Capture the cell that displays the provided text and extract its [x, y] central coordinate. 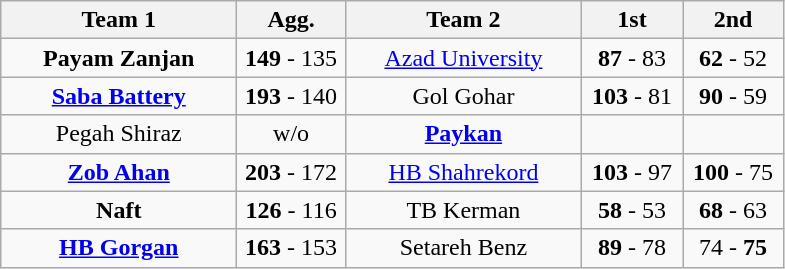
2nd [732, 20]
TB Kerman [463, 210]
w/o [292, 134]
163 - 153 [292, 248]
Zob Ahan [119, 172]
Payam Zanjan [119, 58]
62 - 52 [732, 58]
193 - 140 [292, 96]
Naft [119, 210]
Paykan [463, 134]
89 - 78 [632, 248]
87 - 83 [632, 58]
103 - 81 [632, 96]
90 - 59 [732, 96]
Gol Gohar [463, 96]
Team 2 [463, 20]
Setareh Benz [463, 248]
126 - 116 [292, 210]
Saba Battery [119, 96]
100 - 75 [732, 172]
HB Gorgan [119, 248]
1st [632, 20]
68 - 63 [732, 210]
149 - 135 [292, 58]
58 - 53 [632, 210]
203 - 172 [292, 172]
HB Shahrekord [463, 172]
Azad University [463, 58]
74 - 75 [732, 248]
Team 1 [119, 20]
Agg. [292, 20]
103 - 97 [632, 172]
Pegah Shiraz [119, 134]
